Identify which cell holds the provided text, then report its (x, y) central coordinate. 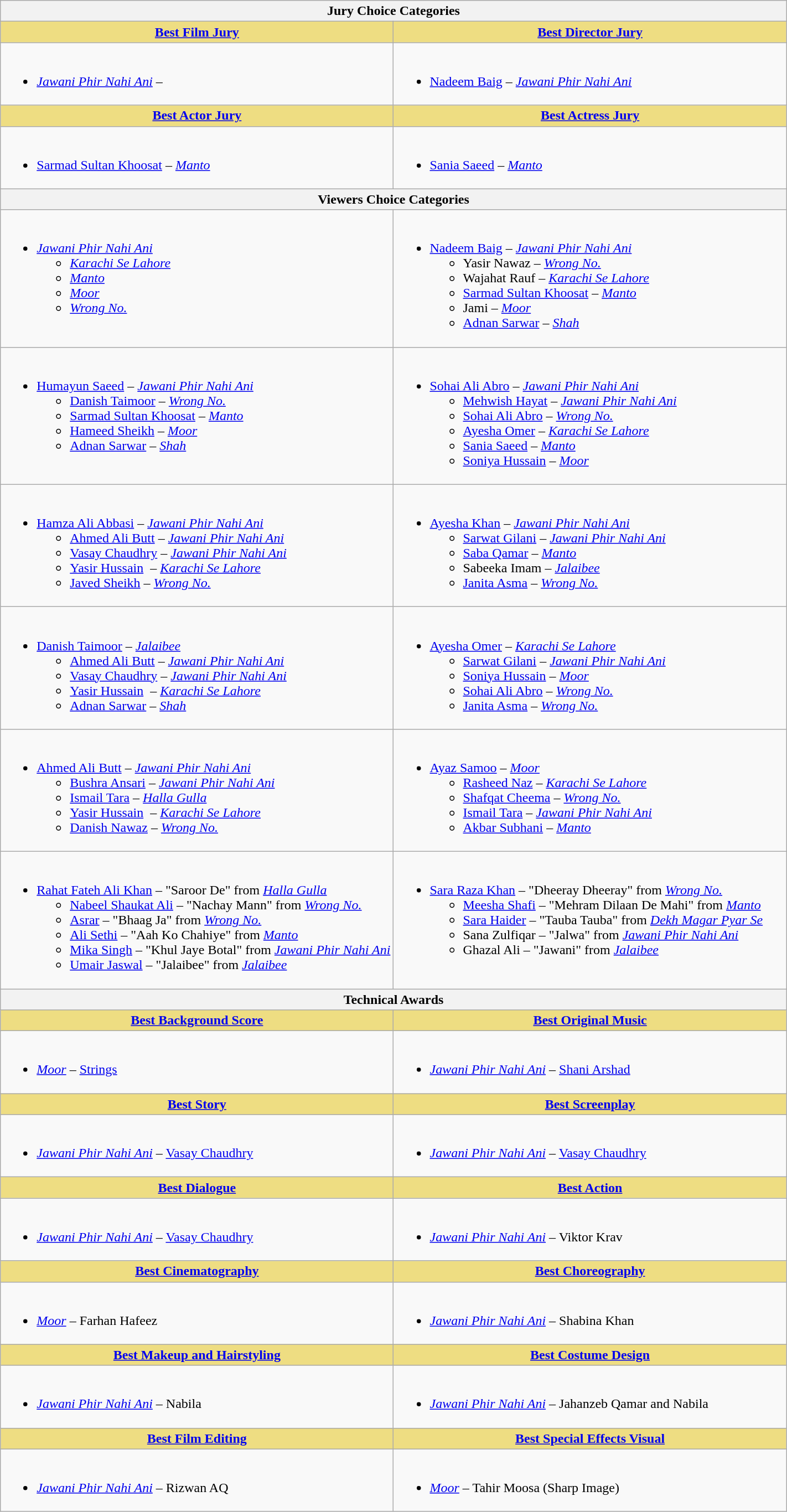
Viewers Choice Categories (394, 199)
Ayesha Khan – Jawani Phir Nahi Ani Sarwat Gilani – Jawani Phir Nahi AniSaba Qamar – MantoSabeeka Imam – JalaibeeJanita Asma – Wrong No. (590, 546)
Best Original Music (590, 1021)
Jawani Phir Nahi Ani – (197, 74)
Best Makeup and Hairstyling (197, 1355)
Best Story (197, 1104)
Best Film Editing (197, 1438)
Best Screenplay (590, 1104)
Best Action (590, 1188)
Best Background Score (197, 1021)
Jury Choice Categories (394, 11)
Moor – Farhan Hafeez (197, 1313)
Jawani Phir Nahi Ani – Shani Arshad (590, 1063)
Best Film Jury (197, 32)
Humayun Saeed – Jawani Phir Nahi Ani Danish Taimoor – Wrong No.Sarmad Sultan Khoosat – MantoHameed Sheikh – MoorAdnan Sarwar – Shah (197, 416)
Sarmad Sultan Khoosat – Manto (197, 157)
Ayaz Samoo – Moor Rasheed Naz – Karachi Se LahoreShafqat Cheema – Wrong No.Ismail Tara – Jawani Phir Nahi AniAkbar Subhani – Manto (590, 790)
Best Cinematography (197, 1271)
Jawani Phir Nahi Ani – Viktor Krav (590, 1230)
Best Costume Design (590, 1355)
Ayesha Omer – Karachi Se Lahore Sarwat Gilani – Jawani Phir Nahi AniSoniya Hussain – MoorSohai Ali Abro – Wrong No.Janita Asma – Wrong No. (590, 667)
Nadeem Baig – Jawani Phir Nahi Ani (590, 74)
Technical Awards (394, 999)
Jawani Phir Nahi Ani Karachi Se LahoreMantoMoorWrong No. (197, 278)
Best Actress Jury (590, 116)
Jawani Phir Nahi Ani – Nabila (197, 1397)
Best Special Effects Visual (590, 1438)
Jawani Phir Nahi Ani – Shabina Khan (590, 1313)
Sania Saeed – Manto (590, 157)
Best Director Jury (590, 32)
Best Dialogue (197, 1188)
Jawani Phir Nahi Ani – Jahanzeb Qamar and Nabila (590, 1397)
Jawani Phir Nahi Ani – Rizwan AQ (197, 1480)
Moor – Strings (197, 1063)
Best Actor Jury (197, 116)
Best Choreography (590, 1271)
Moor – Tahir Moosa (Sharp Image) (590, 1480)
Nadeem Baig – Jawani Phir Nahi Ani Yasir Nawaz – Wrong No.Wajahat Rauf – Karachi Se LahoreSarmad Sultan Khoosat – MantoJami – MoorAdnan Sarwar – Shah (590, 278)
